Return (x, y) of the center of cell containing provided text 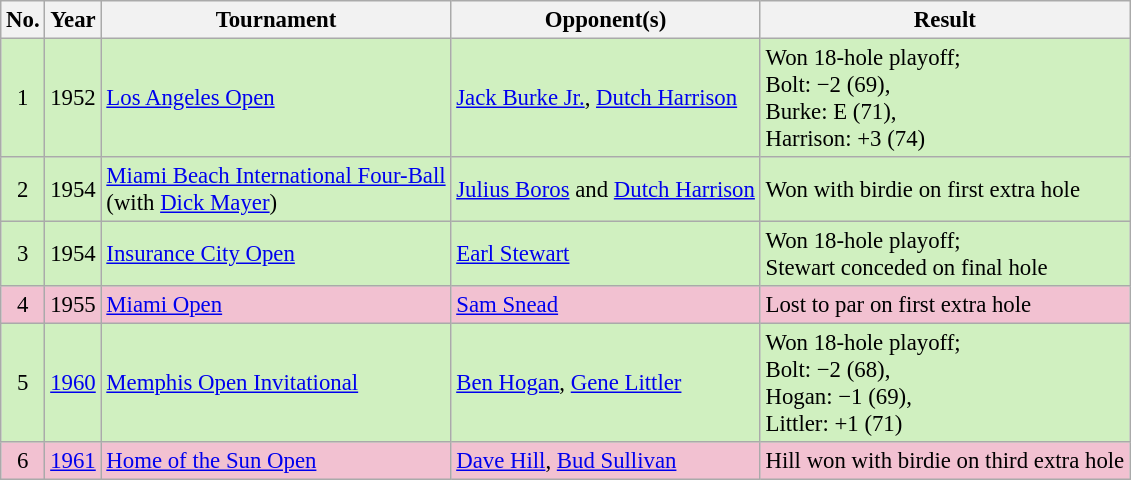
Lost to par on first extra hole (944, 305)
1952 (73, 98)
1961 (73, 461)
Miami Beach International Four-Ball(with Dick Mayer) (276, 190)
Sam Snead (606, 305)
Result (944, 20)
2 (23, 190)
Miami Open (276, 305)
Won 18-hole playoff;Bolt: −2 (69),Burke: E (71),Harrison: +3 (74) (944, 98)
Won 18-hole playoff;Bolt: −2 (68),Hogan: −1 (69),Littler: +1 (71) (944, 384)
Tournament (276, 20)
4 (23, 305)
1 (23, 98)
Ben Hogan, Gene Littler (606, 384)
5 (23, 384)
6 (23, 461)
Won 18-hole playoff;Stewart conceded on final hole (944, 254)
Jack Burke Jr., Dutch Harrison (606, 98)
1955 (73, 305)
Julius Boros and Dutch Harrison (606, 190)
1960 (73, 384)
Los Angeles Open (276, 98)
Dave Hill, Bud Sullivan (606, 461)
Year (73, 20)
Home of the Sun Open (276, 461)
Earl Stewart (606, 254)
Memphis Open Invitational (276, 384)
No. (23, 20)
3 (23, 254)
Won with birdie on first extra hole (944, 190)
Opponent(s) (606, 20)
Hill won with birdie on third extra hole (944, 461)
Insurance City Open (276, 254)
